Locate the cell with the specified text and output its (x, y) center coordinate. 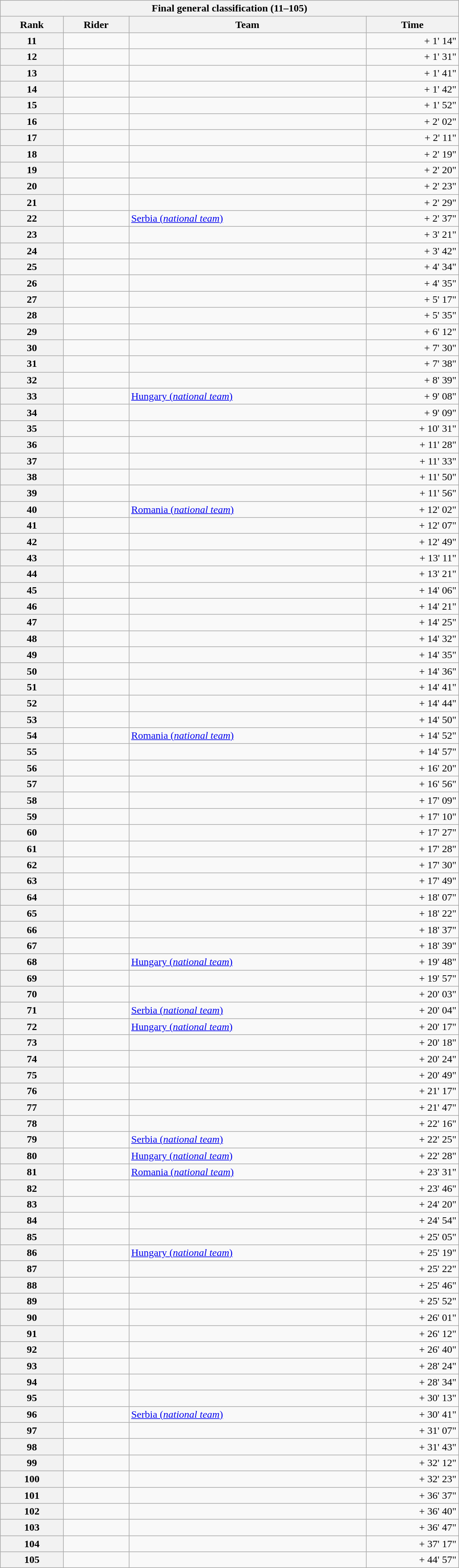
91 (32, 1334)
+ 24' 54" (412, 1220)
+ 22' 16" (412, 1123)
+ 5' 17" (412, 299)
66 (32, 929)
+ 14' 36" (412, 671)
+ 14' 57" (412, 752)
+ 28' 24" (412, 1366)
+ 12' 02" (412, 510)
+ 20' 18" (412, 1043)
+ 31' 07" (412, 1430)
+ 2' 19" (412, 154)
+ 31' 43" (412, 1447)
+ 4' 35" (412, 283)
11 (32, 41)
+ 1' 41" (412, 73)
+ 8' 39" (412, 380)
58 (32, 800)
30 (32, 348)
+ 11' 28" (412, 445)
28 (32, 315)
+ 18' 22" (412, 913)
Team (247, 25)
94 (32, 1382)
51 (32, 687)
+ 25' 19" (412, 1253)
26 (32, 283)
+ 14' 52" (412, 736)
67 (32, 946)
+ 32' 12" (412, 1463)
Final general classification (11–105) (229, 8)
87 (32, 1269)
+ 18' 37" (412, 929)
+ 37' 17" (412, 1544)
50 (32, 671)
92 (32, 1350)
+ 20' 04" (412, 1011)
85 (32, 1237)
14 (32, 89)
49 (32, 655)
29 (32, 332)
+ 19' 48" (412, 962)
+ 32' 23" (412, 1479)
+ 26' 40" (412, 1350)
+ 1' 31" (412, 57)
60 (32, 833)
90 (32, 1317)
25 (32, 267)
18 (32, 154)
42 (32, 542)
+ 17' 10" (412, 816)
+ 36' 40" (412, 1512)
+ 19' 57" (412, 978)
+ 14' 21" (412, 606)
21 (32, 203)
+ 30' 41" (412, 1414)
99 (32, 1463)
79 (32, 1140)
45 (32, 590)
22 (32, 219)
+ 36' 47" (412, 1528)
+ 1' 52" (412, 105)
64 (32, 897)
17 (32, 138)
+ 2' 23" (412, 186)
61 (32, 849)
+ 20' 24" (412, 1059)
102 (32, 1512)
59 (32, 816)
+ 23' 31" (412, 1172)
55 (32, 752)
34 (32, 412)
+ 7' 38" (412, 364)
+ 2' 37" (412, 219)
Rider (96, 25)
76 (32, 1091)
88 (32, 1285)
+ 17' 49" (412, 881)
104 (32, 1544)
71 (32, 1011)
+ 14' 50" (412, 720)
93 (32, 1366)
39 (32, 493)
33 (32, 396)
+ 14' 25" (412, 622)
+ 26' 01" (412, 1317)
+ 14' 41" (412, 687)
+ 4' 34" (412, 267)
31 (32, 364)
+ 25' 46" (412, 1285)
80 (32, 1156)
+ 36' 37" (412, 1495)
100 (32, 1479)
56 (32, 768)
+ 25' 22" (412, 1269)
+ 17' 27" (412, 833)
+ 2' 11" (412, 138)
68 (32, 962)
+ 30' 13" (412, 1398)
+ 3' 21" (412, 235)
+ 20' 49" (412, 1075)
+ 18' 07" (412, 897)
32 (32, 380)
+ 22' 28" (412, 1156)
95 (32, 1398)
+ 16' 56" (412, 784)
+ 2' 02" (412, 121)
53 (32, 720)
103 (32, 1528)
74 (32, 1059)
96 (32, 1414)
41 (32, 526)
27 (32, 299)
69 (32, 978)
12 (32, 57)
35 (32, 428)
+ 21' 17" (412, 1091)
101 (32, 1495)
+ 26' 12" (412, 1334)
+ 11' 50" (412, 477)
+ 1' 42" (412, 89)
+ 13' 11" (412, 558)
+ 9' 08" (412, 396)
54 (32, 736)
24 (32, 251)
48 (32, 639)
57 (32, 784)
40 (32, 510)
+ 23' 46" (412, 1188)
+ 12' 49" (412, 542)
72 (32, 1027)
44 (32, 574)
+ 13' 21" (412, 574)
37 (32, 461)
+ 24' 20" (412, 1204)
+ 14' 44" (412, 703)
86 (32, 1253)
+ 20' 03" (412, 994)
43 (32, 558)
+ 12' 07" (412, 526)
+ 2' 20" (412, 170)
78 (32, 1123)
46 (32, 606)
+ 21' 47" (412, 1107)
20 (32, 186)
Rank (32, 25)
+ 14' 35" (412, 655)
+ 11' 56" (412, 493)
+ 14' 32" (412, 639)
77 (32, 1107)
75 (32, 1075)
+ 25' 05" (412, 1237)
19 (32, 170)
98 (32, 1447)
+ 16' 20" (412, 768)
+ 11' 33" (412, 461)
81 (32, 1172)
13 (32, 73)
83 (32, 1204)
+ 17' 30" (412, 865)
47 (32, 622)
+ 7' 30" (412, 348)
89 (32, 1301)
+ 5' 35" (412, 315)
62 (32, 865)
+ 22' 25" (412, 1140)
+ 28' 34" (412, 1382)
+ 9' 09" (412, 412)
Time (412, 25)
70 (32, 994)
36 (32, 445)
+ 25' 52" (412, 1301)
+ 14' 06" (412, 590)
+ 18' 39" (412, 946)
65 (32, 913)
97 (32, 1430)
+ 10' 31" (412, 428)
+ 20' 17" (412, 1027)
15 (32, 105)
38 (32, 477)
+ 17' 09" (412, 800)
84 (32, 1220)
16 (32, 121)
+ 44' 57" (412, 1560)
+ 6' 12" (412, 332)
63 (32, 881)
52 (32, 703)
82 (32, 1188)
105 (32, 1560)
+ 17' 28" (412, 849)
+ 3' 42" (412, 251)
73 (32, 1043)
23 (32, 235)
+ 2' 29" (412, 203)
+ 1' 14" (412, 41)
